Scan for the cell matching the given text and deliver its [x, y] coordinate at center. 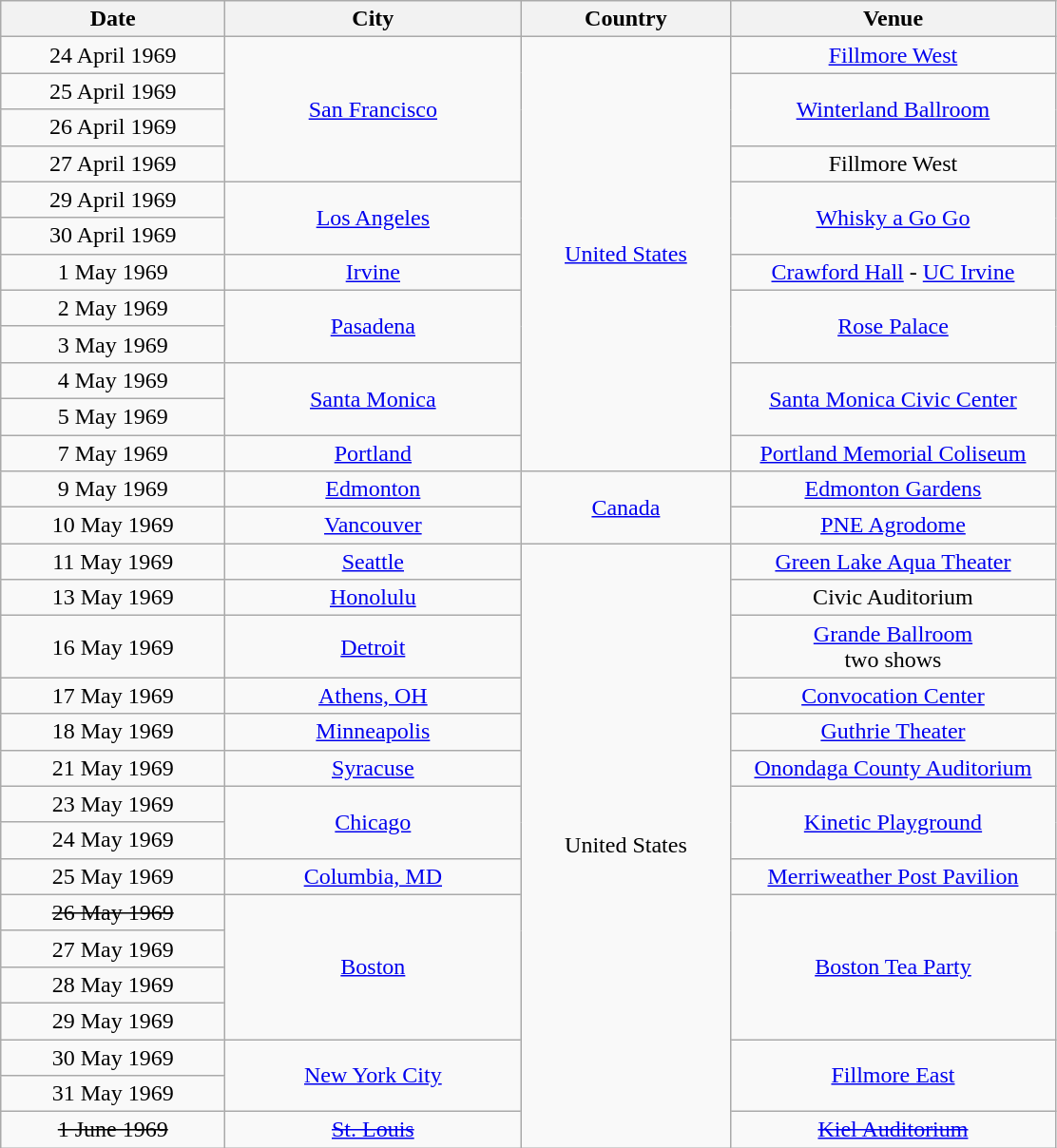
Winterland Ballroom [894, 109]
Merriweather Post Pavilion [894, 876]
17 May 1969 [113, 696]
Vancouver [373, 526]
13 May 1969 [113, 598]
PNE Agrodome [894, 526]
Pasadena [373, 326]
Guthrie Theater [894, 732]
9 May 1969 [113, 489]
26 April 1969 [113, 127]
16 May 1969 [113, 646]
24 April 1969 [113, 55]
11 May 1969 [113, 562]
Syracuse [373, 768]
1 May 1969 [113, 272]
Seattle [373, 562]
1 June 1969 [113, 1130]
Boston [373, 966]
25 May 1969 [113, 876]
27 May 1969 [113, 948]
Honolulu [373, 598]
Convocation Center [894, 696]
4 May 1969 [113, 380]
Detroit [373, 646]
Kiel Auditorium [894, 1130]
Green Lake Aqua Theater [894, 562]
San Francisco [373, 109]
Santa Monica Civic Center [894, 398]
Whisky a Go Go [894, 218]
21 May 1969 [113, 768]
Irvine [373, 272]
24 May 1969 [113, 840]
25 April 1969 [113, 91]
Kinetic Playground [894, 822]
Rose Palace [894, 326]
29 April 1969 [113, 200]
St. Louis [373, 1130]
Venue [894, 19]
10 May 1969 [113, 526]
Country [625, 19]
26 May 1969 [113, 912]
Fillmore East [894, 1076]
Columbia, MD [373, 876]
Civic Auditorium [894, 598]
30 April 1969 [113, 236]
18 May 1969 [113, 732]
Grande Ballroomtwo shows [894, 646]
Canada [625, 507]
New York City [373, 1076]
Edmonton [373, 489]
31 May 1969 [113, 1094]
29 May 1969 [113, 1021]
Chicago [373, 822]
Minneapolis [373, 732]
City [373, 19]
Crawford Hall - UC Irvine [894, 272]
Portland [373, 453]
Boston Tea Party [894, 966]
2 May 1969 [113, 308]
5 May 1969 [113, 416]
27 April 1969 [113, 163]
28 May 1969 [113, 985]
Santa Monica [373, 398]
Edmonton Gardens [894, 489]
Los Angeles [373, 218]
3 May 1969 [113, 344]
7 May 1969 [113, 453]
Portland Memorial Coliseum [894, 453]
23 May 1969 [113, 804]
Athens, OH [373, 696]
Onondaga County Auditorium [894, 768]
30 May 1969 [113, 1058]
Date [113, 19]
